Output the [x, y] coordinate of the center of the cell containing the given text.  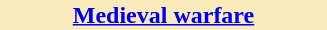
Medieval warfare [164, 15]
